Return (x, y) of the center of cell containing provided text 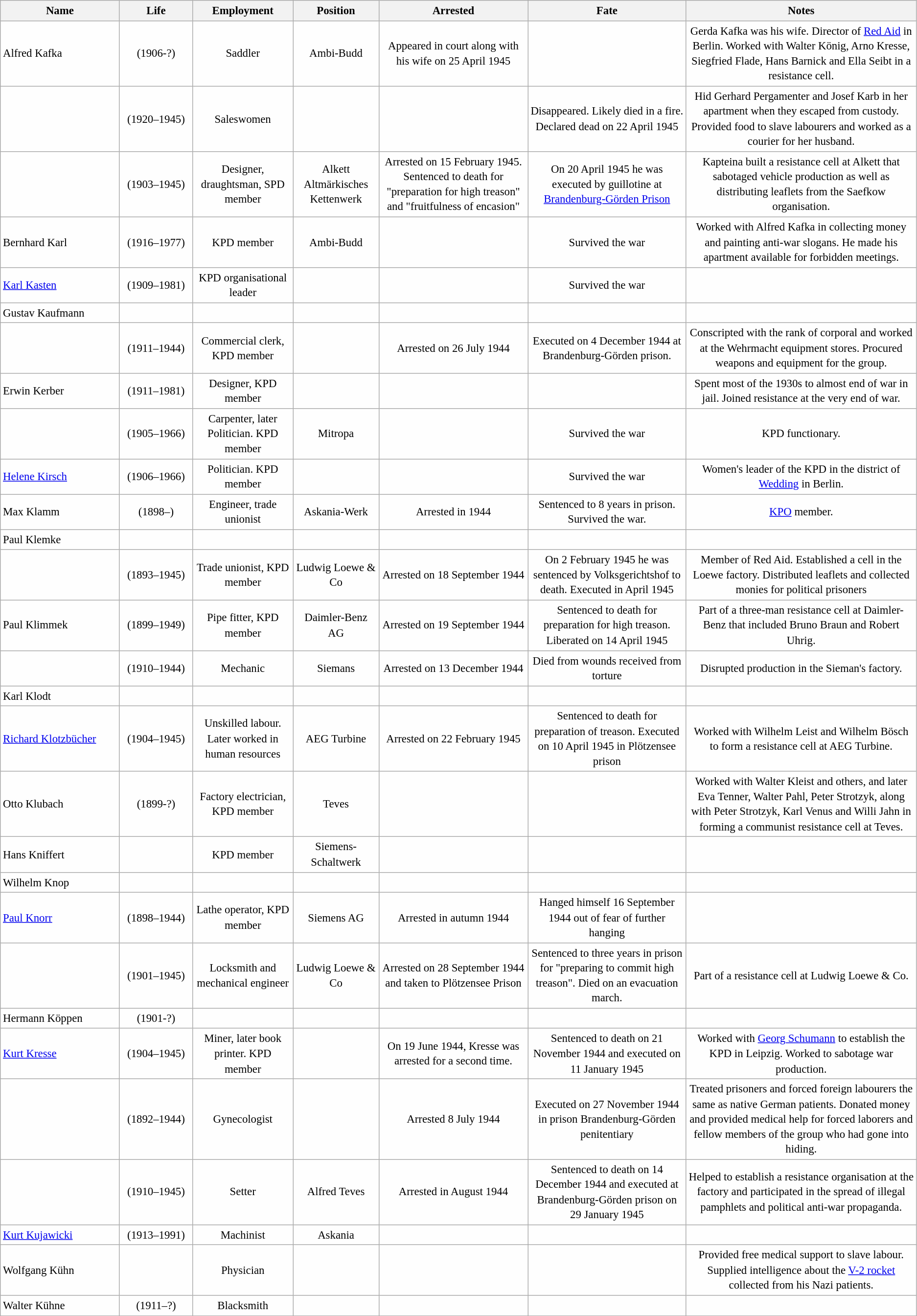
Hanged himself 16 September 1944 out of fear of further hanging (607, 918)
Walter Kühne (60, 1306)
Factory electrician, KPD member (243, 804)
Siemens-Schaltwerk (336, 854)
Machinist (243, 1235)
On 19 June 1944, Kresse was arrested for a second time. (453, 1054)
Carpenter, later Politician. KPD member (243, 434)
(1905–1966) (156, 434)
Arrested on 15 February 1945. Sentenced to death for "preparation for high treason" and "fruitfulness of encasion" (453, 185)
Women's leader of the KPD in the district of Wedding in Berlin. (801, 477)
(1898–1944) (156, 918)
Arrested in August 1944 (453, 1192)
Arrested on 28 September 1944 and taken to Plötzensee Prison (453, 976)
(1911–1981) (156, 391)
Designer, draughtsman, SPD member (243, 185)
Sentenced to death on 21 November 1944 and executed on 11 January 1945 (607, 1054)
(1901-?) (156, 1018)
Worked with Wilhelm Leist and Wilhelm Bösch to form a resistance cell at AEG Turbine. (801, 739)
Politician. KPD member (243, 477)
(1911–?) (156, 1306)
Notes (801, 11)
Gustav Kaufmann (60, 312)
Arrested on 18 September 1944 (453, 575)
Mitropa (336, 434)
Physician (243, 1270)
Setter (243, 1192)
KPD functionary. (801, 434)
Hans Kniffert (60, 854)
(1916–1977) (156, 242)
Karl Kasten (60, 285)
Miner, later book printer. KPD member (243, 1054)
Lathe operator, KPD member (243, 918)
Arrested in 1944 (453, 512)
Arrested 8 July 1944 (453, 1119)
Paul Klemke (60, 539)
(1901–1945) (156, 976)
Arrested on 22 February 1945 (453, 739)
Disappeared. Likely died in a fire. Declared dead on 22 April 1945 (607, 119)
Blacksmith (243, 1306)
Name (60, 11)
(1893–1945) (156, 575)
(1899–1949) (156, 625)
(1913–1991) (156, 1235)
Position (336, 11)
Sentenced to three years in prison for "preparing to commit high treason". Died on an evacuation march. (607, 976)
Locksmith and mechanical engineer (243, 976)
Conscripted with the rank of corporal and worked at the Wehrmacht equipment stores. Procured weapons and equipment for the group. (801, 348)
Pipe fitter, KPD member (243, 625)
On 2 February 1945 he was sentenced by Volksgerichtshof to death. Executed in April 1945 (607, 575)
Richard Klotzbücher (60, 739)
Kurt Kujawicki (60, 1235)
Life (156, 11)
(1910–1944) (156, 668)
(1909–1981) (156, 285)
Died from wounds received from torture (607, 668)
Alkett Altmärkisches Kettenwerk (336, 185)
Otto Klubach (60, 804)
Erwin Kerber (60, 391)
(1906-?) (156, 53)
Wilhelm Knop (60, 882)
On 20 April 1945 he was executed by guillotine at Brandenburg-Görden Prison (607, 185)
Provided free medical support to slave labour. Supplied intelligence about the V-2 rocket collected from his Nazi patients. (801, 1270)
Executed on 4 December 1944 at Brandenburg-Görden prison. (607, 348)
Employment (243, 11)
Sentenced to 8 years in prison. Survived the war. (607, 512)
Executed on 27 November 1944 in prison Brandenburg-Görden penitentiary (607, 1119)
Part of a resistance cell at Ludwig Loewe & Co. (801, 976)
Saleswomen (243, 119)
Arrested in autumn 1944 (453, 918)
Appeared in court along with his wife on 25 April 1945 (453, 53)
Bernhard Karl (60, 242)
Karl Klodt (60, 696)
Designer, KPD member (243, 391)
Unskilled labour. Later worked in human resources (243, 739)
Arrested on 26 July 1944 (453, 348)
Helene Kirsch (60, 477)
(1899-?) (156, 804)
(1906–1966) (156, 477)
Worked with Georg Schumann to establish the KPD in Leipzig. Worked to sabotage war production. (801, 1054)
Max Klamm (60, 512)
Kapteina built a resistance cell at Alkett that sabotaged vehicle production as well as distributing leaflets from the Saefkow organisation. (801, 185)
Engineer, trade unionist (243, 512)
Siemans (336, 668)
Trade unionist, KPD member (243, 575)
Member of Red Aid. Established a cell in the Loewe factory. Distributed leaflets and collected monies for political prisoners (801, 575)
Sentenced to death for preparation for high treason. Liberated on 14 April 1945 (607, 625)
(1911–1944) (156, 348)
Spent most of the 1930s to almost end of war in jail. Joined resistance at the very end of war. (801, 391)
(1920–1945) (156, 119)
Commercial clerk, KPD member (243, 348)
Askania-Werk (336, 512)
Worked with Alfred Kafka in collecting money and painting anti-war slogans. He made his apartment available for forbidden meetings. (801, 242)
Arrested (453, 11)
Disrupted production in the Sieman's factory. (801, 668)
KPO member. (801, 512)
Hermann Köppen (60, 1018)
Daimler-Benz AG (336, 625)
KPD organisational leader (243, 285)
Arrested on 19 September 1944 (453, 625)
Sentenced to death on 14 December 1944 and executed at Brandenburg-Görden prison on 29 January 1945 (607, 1192)
Siemens AG (336, 918)
Wolfgang Kühn (60, 1270)
Askania (336, 1235)
Mechanic (243, 668)
(1910–1945) (156, 1192)
Paul Klimmek (60, 625)
Helped to establish a resistance organisation at the factory and participated in the spread of illegal pamphlets and political anti-war propaganda. (801, 1192)
Kurt Kresse (60, 1054)
Arrested on 13 December 1944 (453, 668)
Alfred Kafka (60, 53)
(1903–1945) (156, 185)
Part of a three-man resistance cell at Daimler-Benz that included Bruno Braun and Robert Uhrig. (801, 625)
Gynecologist (243, 1119)
Sentenced to death for preparation of treason. Executed on 10 April 1945 in Plötzensee prison (607, 739)
Saddler (243, 53)
AEG Turbine (336, 739)
Fate (607, 11)
Paul Knorr (60, 918)
Alfred Teves (336, 1192)
(1892–1944) (156, 1119)
(1898–) (156, 512)
Teves (336, 804)
